From the cell containing the given text, extract its center point as [x, y] coordinate. 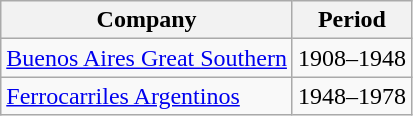
Company [147, 20]
Ferrocarriles Argentinos [147, 96]
1908–1948 [352, 58]
Buenos Aires Great Southern [147, 58]
1948–1978 [352, 96]
Period [352, 20]
